Search for the cell housing the specified text and yield its (X, Y) center coordinate. 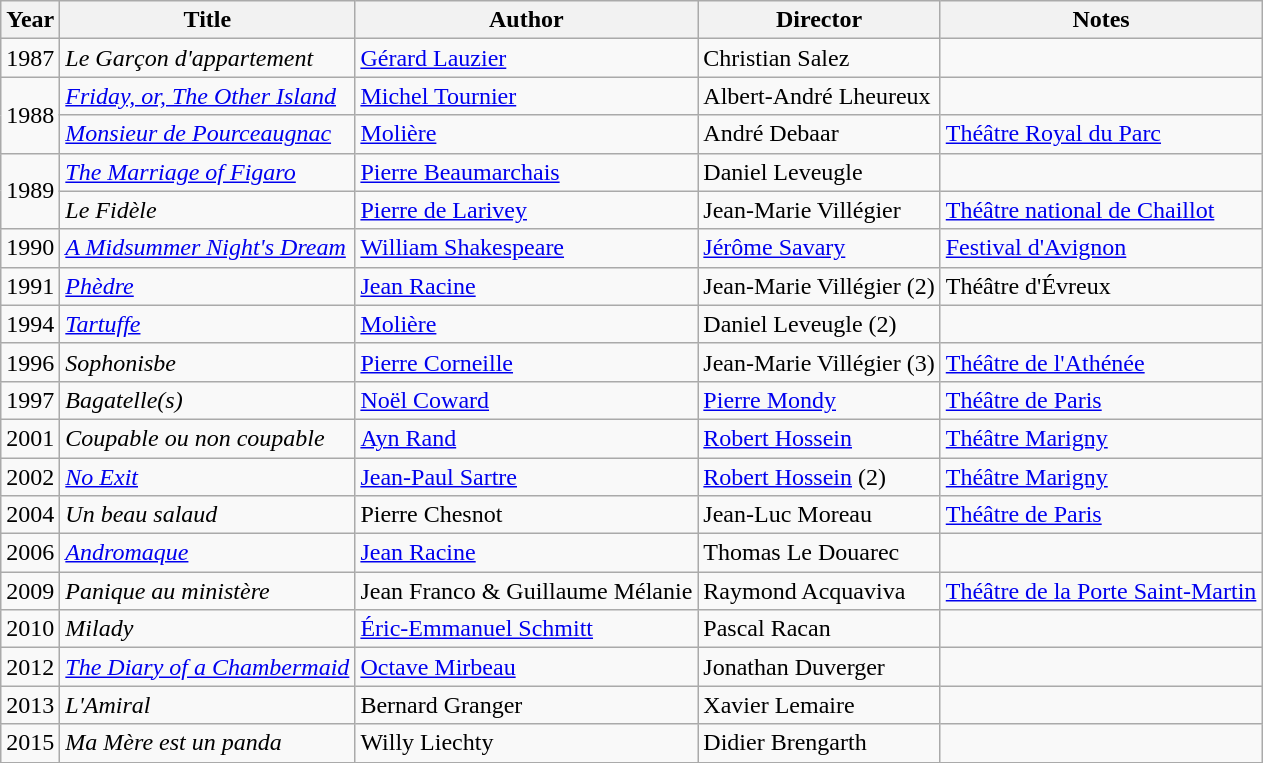
Ayn Rand (526, 438)
No Exit (208, 477)
The Diary of a Chambermaid (208, 667)
1996 (30, 362)
2004 (30, 515)
2012 (30, 667)
Gérard Lauzier (526, 58)
2015 (30, 743)
Éric-Emmanuel Schmitt (526, 629)
Title (208, 20)
Jérôme Savary (819, 248)
Pierre Corneille (526, 362)
Xavier Lemaire (819, 705)
2002 (30, 477)
Pierre de Larivey (526, 210)
1994 (30, 324)
Bernard Granger (526, 705)
Year (30, 20)
Jean-Marie Villégier (3) (819, 362)
Albert-André Lheureux (819, 96)
The Marriage of Figaro (208, 172)
2010 (30, 629)
Jean Franco & Guillaume Mélanie (526, 591)
Pascal Racan (819, 629)
Noël Coward (526, 400)
William Shakespeare (526, 248)
Jean-Marie Villégier (819, 210)
Théâtre de l'Athénée (1101, 362)
Phèdre (208, 286)
Théâtre national de Chaillot (1101, 210)
2009 (30, 591)
Ma Mère est un panda (208, 743)
1988 (30, 115)
1987 (30, 58)
Willy Liechty (526, 743)
Octave Mirbeau (526, 667)
Didier Brengarth (819, 743)
Théâtre Royal du Parc (1101, 134)
2001 (30, 438)
Le Garçon d'appartement (208, 58)
Director (819, 20)
Pierre Chesnot (526, 515)
Friday, or, The Other Island (208, 96)
1997 (30, 400)
Author (526, 20)
Pierre Mondy (819, 400)
Théâtre d'Évreux (1101, 286)
Monsieur de Pourceaugnac (208, 134)
Daniel Leveugle (2) (819, 324)
L'Amiral (208, 705)
1990 (30, 248)
Tartuffe (208, 324)
Thomas Le Douarec (819, 553)
Pierre Beaumarchais (526, 172)
Raymond Acquaviva (819, 591)
Sophonisbe (208, 362)
Notes (1101, 20)
Robert Hossein (2) (819, 477)
Jean-Marie Villégier (2) (819, 286)
Milady (208, 629)
Robert Hossein (819, 438)
Andromaque (208, 553)
Daniel Leveugle (819, 172)
Jean-Paul Sartre (526, 477)
Festival d'Avignon (1101, 248)
Jean-Luc Moreau (819, 515)
1989 (30, 191)
2006 (30, 553)
1991 (30, 286)
Le Fidèle (208, 210)
Jonathan Duverger (819, 667)
2013 (30, 705)
Bagatelle(s) (208, 400)
Christian Salez (819, 58)
Coupable ou non coupable (208, 438)
A Midsummer Night's Dream (208, 248)
Michel Tournier (526, 96)
André Debaar (819, 134)
Panique au ministère (208, 591)
Théâtre de la Porte Saint-Martin (1101, 591)
Un beau salaud (208, 515)
